Scan for the cell matching the given text and deliver its (X, Y) coordinate at center. 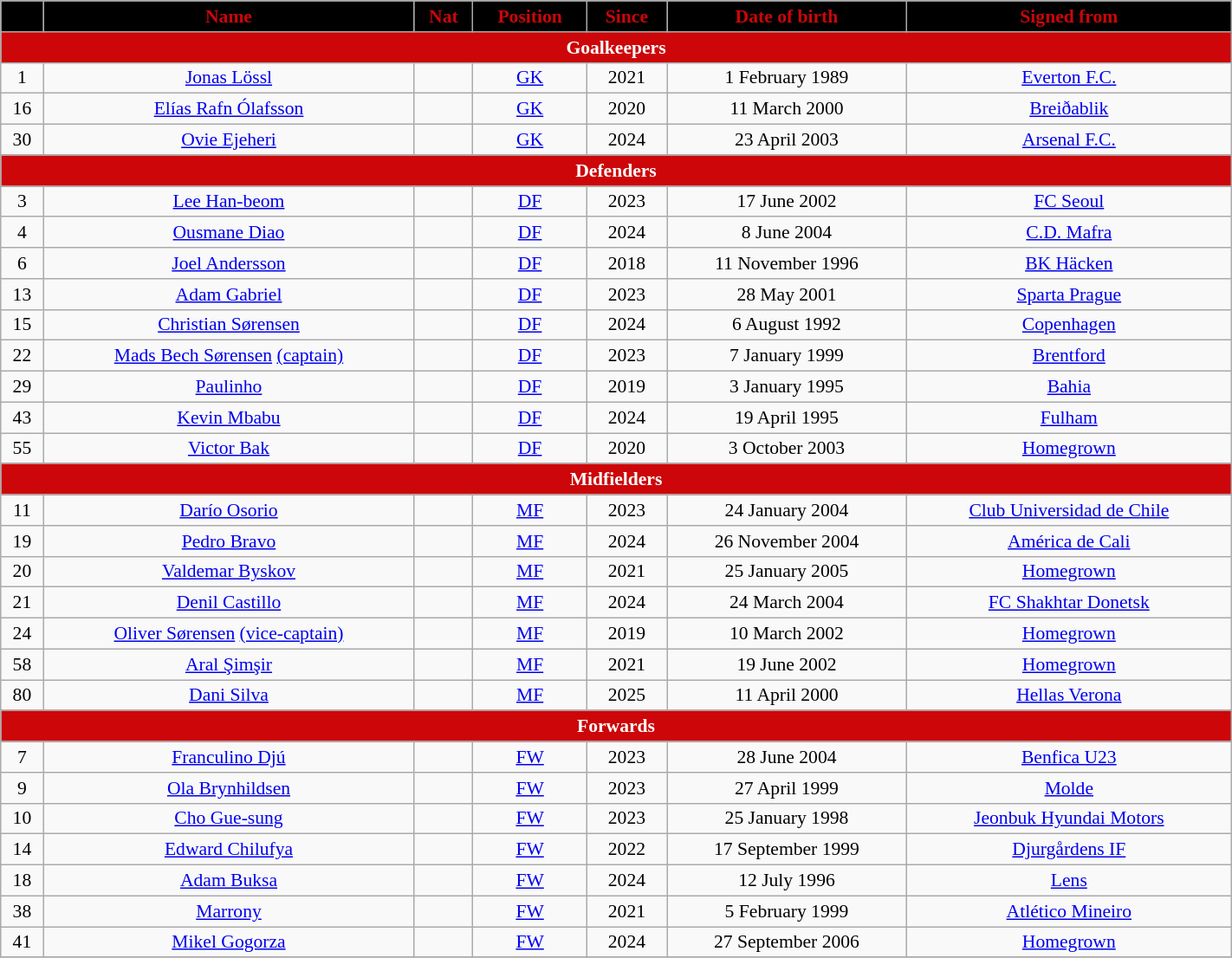
38 (23, 911)
FC Shakhtar Donetsk (1069, 603)
2022 (626, 850)
Darío Osorio (229, 510)
Valdemar Byskov (229, 572)
Everton F.C. (1069, 78)
10 March 2002 (787, 634)
Christian Sørensen (229, 325)
27 September 2006 (787, 942)
Breiðablik (1069, 109)
Lens (1069, 881)
Lee Han-beom (229, 202)
80 (23, 696)
25 January 1998 (787, 819)
5 February 1999 (787, 911)
14 (23, 850)
15 (23, 325)
Edward Chilufya (229, 850)
Franculino Djú (229, 757)
Molde (1069, 788)
Ovie Ejeheri (229, 140)
11 November 1996 (787, 263)
16 (23, 109)
Jonas Lössl (229, 78)
Hellas Verona (1069, 696)
Sparta Prague (1069, 295)
20 (23, 572)
7 January 1999 (787, 356)
24 January 2004 (787, 510)
19 April 1995 (787, 418)
28 June 2004 (787, 757)
Mads Bech Sørensen (captain) (229, 356)
FC Seoul (1069, 202)
Cho Gue-sung (229, 819)
21 (23, 603)
Position (530, 16)
Brentford (1069, 356)
6 (23, 263)
8 June 2004 (787, 233)
9 (23, 788)
11 April 2000 (787, 696)
Signed from (1069, 16)
Paulinho (229, 387)
Mikel Gogorza (229, 942)
Kevin Mbabu (229, 418)
24 (23, 634)
Jeonbuk Hyundai Motors (1069, 819)
Dani Silva (229, 696)
Joel Andersson (229, 263)
13 (23, 295)
3 (23, 202)
22 (23, 356)
Ola Brynhildsen (229, 788)
55 (23, 449)
10 (23, 819)
1 February 1989 (787, 78)
58 (23, 664)
Marrony (229, 911)
26 November 2004 (787, 541)
C.D. Mafra (1069, 233)
27 April 1999 (787, 788)
12 July 1996 (787, 881)
Pedro Bravo (229, 541)
1 (23, 78)
Defenders (616, 171)
Oliver Sørensen (vice-captain) (229, 634)
Adam Buksa (229, 881)
Club Universidad de Chile (1069, 510)
Fulham (1069, 418)
Goalkeepers (616, 48)
Denil Castillo (229, 603)
Since (626, 16)
11 (23, 510)
29 (23, 387)
Adam Gabriel (229, 295)
Victor Bak (229, 449)
Atlético Mineiro (1069, 911)
17 June 2002 (787, 202)
30 (23, 140)
Benfica U23 (1069, 757)
24 March 2004 (787, 603)
17 September 1999 (787, 850)
28 May 2001 (787, 295)
Date of birth (787, 16)
7 (23, 757)
Arsenal F.C. (1069, 140)
Bahia (1069, 387)
3 January 1995 (787, 387)
4 (23, 233)
Name (229, 16)
3 October 2003 (787, 449)
19 June 2002 (787, 664)
2018 (626, 263)
41 (23, 942)
Nat (444, 16)
18 (23, 881)
Forwards (616, 727)
6 August 1992 (787, 325)
2025 (626, 696)
43 (23, 418)
BK Häcken (1069, 263)
Copenhagen (1069, 325)
Elías Rafn Ólafsson (229, 109)
Djurgårdens IF (1069, 850)
América de Cali (1069, 541)
Aral Şimşir (229, 664)
19 (23, 541)
11 March 2000 (787, 109)
25 January 2005 (787, 572)
23 April 2003 (787, 140)
Ousmane Diao (229, 233)
Midfielders (616, 480)
